Capture the cell that displays the provided text and extract its [X, Y] central coordinate. 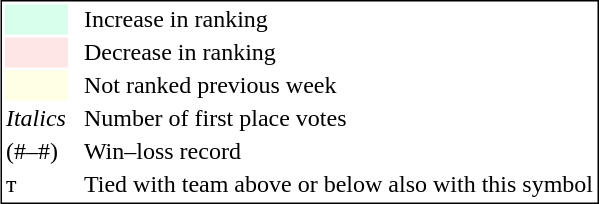
т [36, 185]
Tied with team above or below also with this symbol [338, 185]
Number of first place votes [338, 119]
Increase in ranking [338, 19]
Not ranked previous week [338, 85]
Italics [36, 119]
Decrease in ranking [338, 53]
Win–loss record [338, 151]
(#–#) [36, 151]
